Detect which cell encompasses the target text, then output its [X, Y] center coordinate. 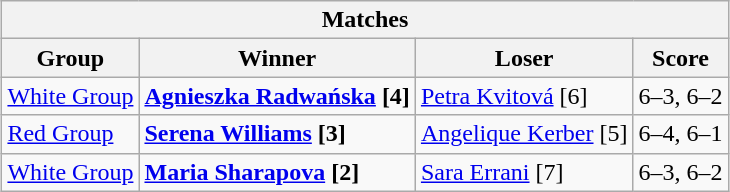
Red Group [70, 134]
Maria Sharapova [2] [277, 172]
Winner [277, 58]
Serena Williams [3] [277, 134]
Angelique Kerber [5] [524, 134]
Petra Kvitová [6] [524, 96]
Score [680, 58]
Sara Errani [7] [524, 172]
Loser [524, 58]
Agnieszka Radwańska [4] [277, 96]
Group [70, 58]
Matches [365, 20]
6–4, 6–1 [680, 134]
